Scan for the cell matching the given text and deliver its (X, Y) coordinate at center. 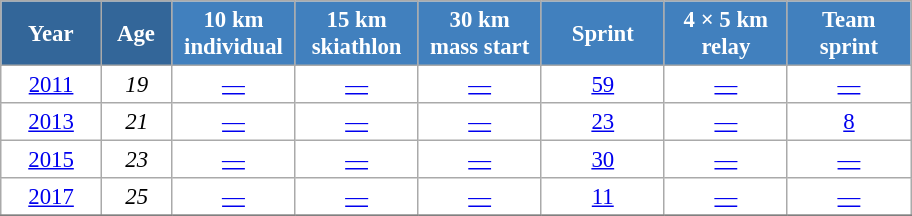
25 (136, 197)
Team sprint (848, 34)
4 × 5 km relay (726, 34)
30 km mass start (480, 34)
30 (602, 160)
11 (602, 197)
15 km skiathlon (356, 34)
59 (602, 85)
2011 (52, 85)
2017 (52, 197)
2015 (52, 160)
10 km individual (234, 34)
8 (848, 122)
2013 (52, 122)
21 (136, 122)
Age (136, 34)
Year (52, 34)
19 (136, 85)
Sprint (602, 34)
